Output the [X, Y] coordinate of the center of the cell containing the given text.  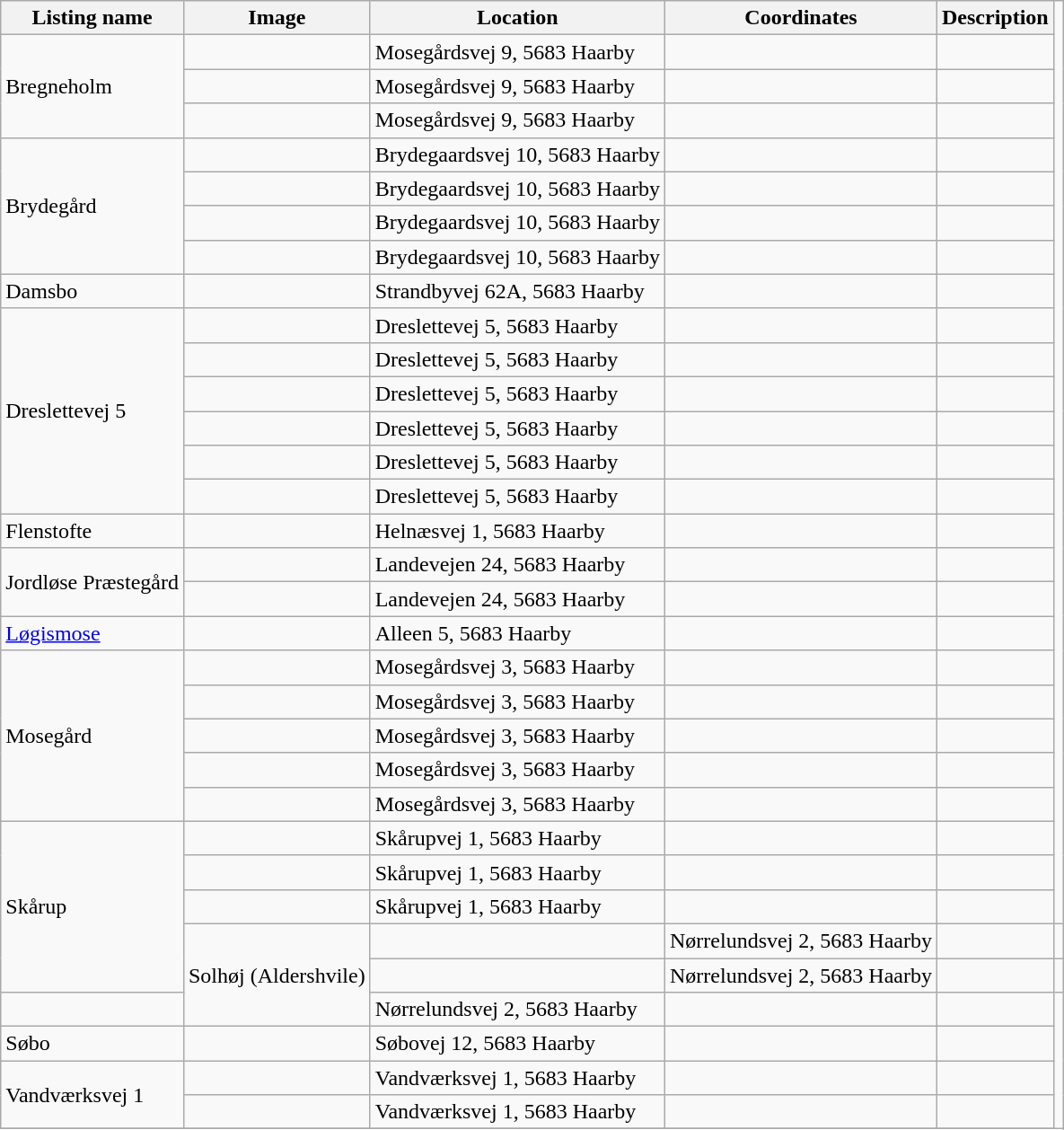
Skårup [92, 906]
Løgismose [92, 633]
Alleen 5, 5683 Haarby [517, 633]
Flenstofte [92, 531]
Damsbo [92, 291]
Søbovej 12, 5683 Haarby [517, 1044]
Bregneholm [92, 86]
Søbo [92, 1044]
Description [995, 18]
Helnæsvej 1, 5683 Haarby [517, 531]
Mosegård [92, 736]
Strandbyvej 62A, 5683 Haarby [517, 291]
Coordinates [801, 18]
Solhøj (Aldershvile) [277, 975]
Jordløse Præstegård [92, 582]
Image [277, 18]
Location [517, 18]
Vandværksvej 1 [92, 1095]
Brydegård [92, 206]
Dreslettevej 5 [92, 411]
Listing name [92, 18]
